Identify which cell holds the provided text, then report its [x, y] central coordinate. 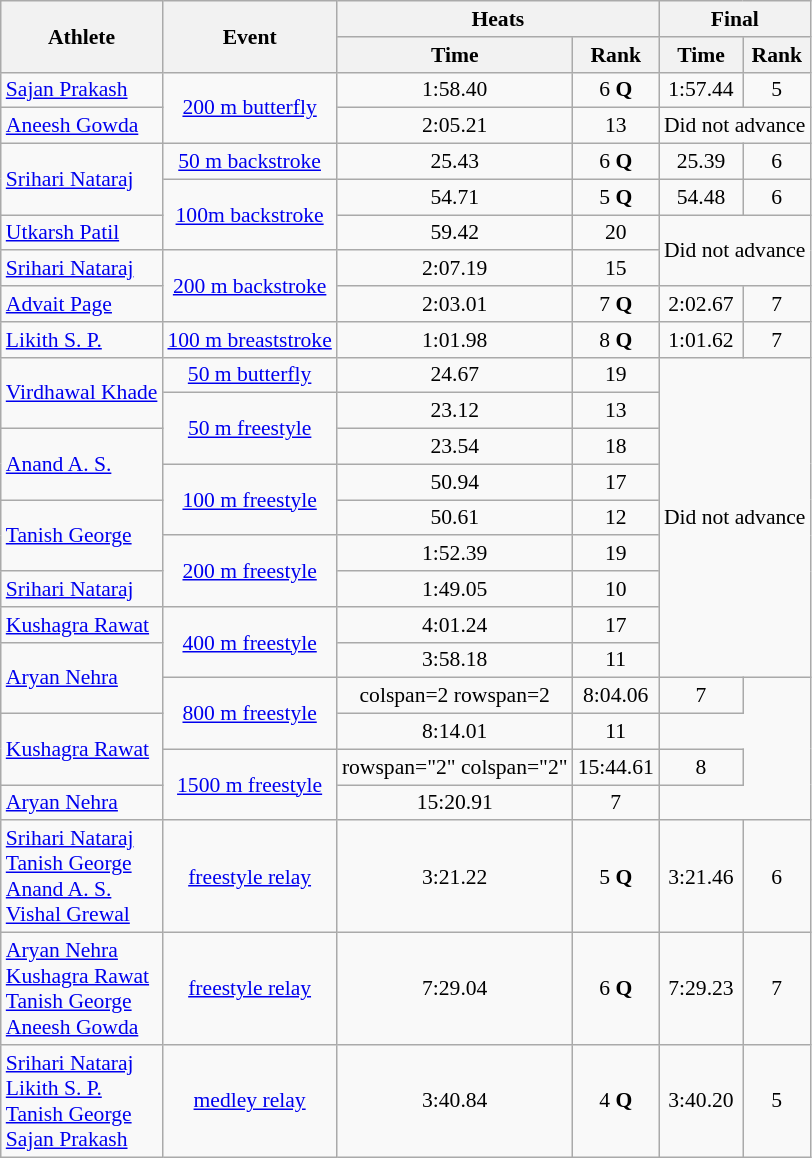
1:01.98 [455, 340]
1:57.44 [701, 90]
54.71 [455, 197]
3:58.18 [455, 660]
23.12 [455, 411]
15 [616, 269]
Aryan NehraKushagra RawatTanish GeorgeAneesh Gowda [82, 989]
50 m butterfly [249, 375]
Likith S. P. [82, 340]
50 m backstroke [249, 162]
rowspan="2" colspan="2" [455, 767]
25.43 [455, 162]
Virdhawal Khade [82, 392]
54.48 [701, 197]
50.94 [455, 482]
100m backstroke [249, 214]
3:40.20 [701, 1101]
3:21.46 [701, 877]
1:58.40 [455, 90]
7:29.23 [701, 989]
18 [616, 447]
1:01.62 [701, 340]
2:07.19 [455, 269]
2:05.21 [455, 126]
Sajan Prakash [82, 90]
1:49.05 [455, 589]
7:29.04 [455, 989]
50.61 [455, 518]
15:44.61 [616, 767]
200 m backstroke [249, 286]
Aneesh Gowda [82, 126]
4:01.24 [455, 625]
Tanish George [82, 536]
3:40.84 [455, 1101]
8 Q [616, 340]
Advait Page [82, 304]
20 [616, 233]
2:03.01 [455, 304]
8:14.01 [455, 732]
10 [616, 589]
59.42 [455, 233]
Srihari NatarajLikith S. P.Tanish GeorgeSajan Prakash [82, 1101]
3:21.22 [455, 877]
100 m breaststroke [249, 340]
100 m freestyle [249, 500]
Final [735, 19]
1500 m freestyle [249, 784]
Srihari NatarajTanish GeorgeAnand A. S.Vishal Grewal [82, 877]
4 Q [616, 1101]
7 Q [616, 304]
Heats [498, 19]
8 [701, 767]
24.67 [455, 375]
200 m butterfly [249, 108]
800 m freestyle [249, 714]
Athlete [82, 36]
15:20.91 [455, 803]
25.39 [701, 162]
Utkarsh Patil [82, 233]
2:02.67 [701, 304]
1:52.39 [455, 554]
200 m freestyle [249, 572]
colspan=2 rowspan=2 [455, 696]
50 m freestyle [249, 428]
23.54 [455, 447]
Anand A. S. [82, 464]
400 m freestyle [249, 642]
Event [249, 36]
8:04.06 [616, 696]
medley relay [249, 1101]
12 [616, 518]
